Determine the (X, Y) coordinate at the center of the cell enclosing the given text.  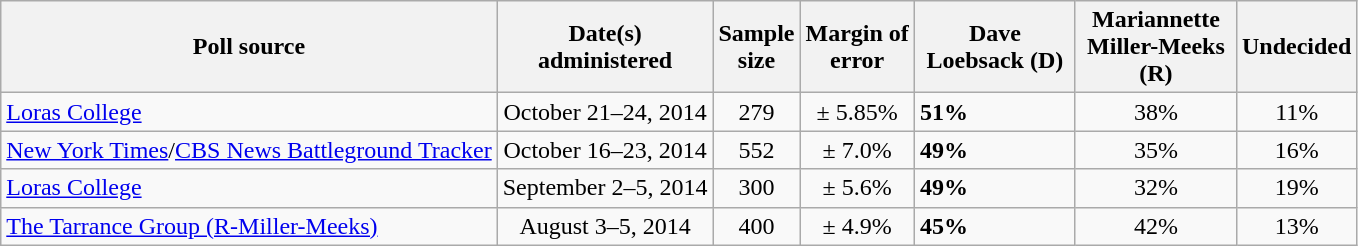
± 7.0% (857, 150)
32% (1156, 188)
Date(s)administered (605, 47)
279 (756, 112)
Margin oferror (857, 47)
552 (756, 150)
Samplesize (756, 47)
± 5.85% (857, 112)
New York Times/CBS News Battleground Tracker (249, 150)
MariannetteMiller-Meeks (R) (1156, 47)
400 (756, 226)
13% (1296, 226)
Undecided (1296, 47)
DaveLoebsack (D) (994, 47)
October 21–24, 2014 (605, 112)
Poll source (249, 47)
35% (1156, 150)
The Tarrance Group (R-Miller-Meeks) (249, 226)
16% (1296, 150)
± 5.6% (857, 188)
300 (756, 188)
42% (1156, 226)
September 2–5, 2014 (605, 188)
August 3–5, 2014 (605, 226)
51% (994, 112)
October 16–23, 2014 (605, 150)
19% (1296, 188)
± 4.9% (857, 226)
38% (1156, 112)
11% (1296, 112)
45% (994, 226)
